Locate the cell with the specified text and output its (x, y) center coordinate. 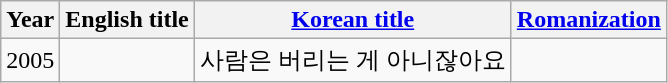
Year (30, 20)
사람은 버리는 게 아니잖아요 (352, 60)
2005 (30, 60)
Romanization (588, 20)
English title (127, 20)
Korean title (352, 20)
